Output the [x, y] coordinate of the center of the cell containing the given text.  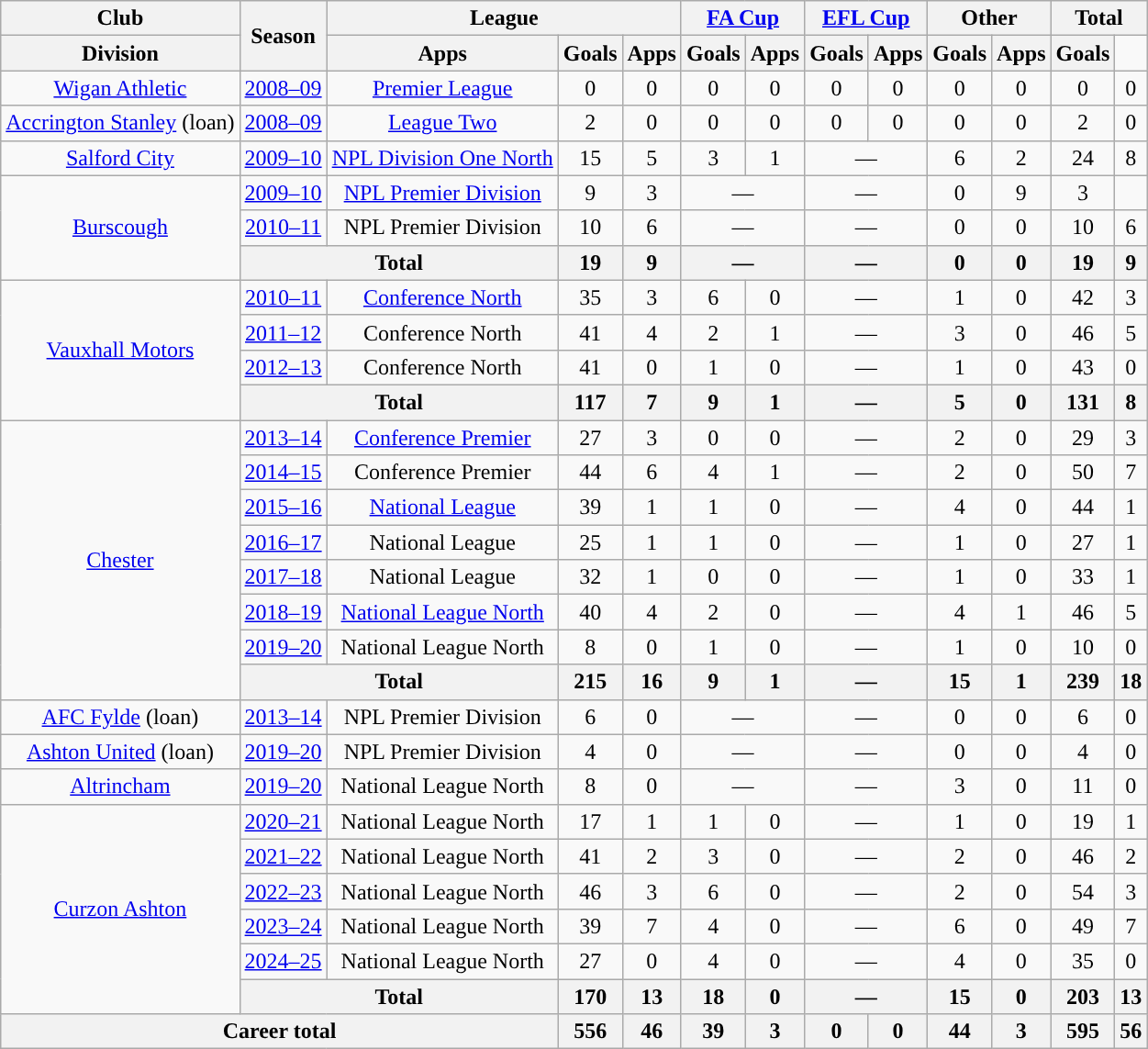
Salford City [120, 158]
11 [1083, 787]
40 [590, 612]
Ashton United (loan) [120, 752]
32 [590, 577]
2014–15 [283, 473]
2021–22 [283, 856]
42 [1083, 297]
203 [1083, 996]
Wigan Athletic [120, 88]
League [504, 18]
Division [120, 53]
AFC Fylde (loan) [120, 717]
2015–16 [283, 508]
215 [590, 682]
Premier League [442, 88]
56 [1131, 1032]
Accrington Stanley (loan) [120, 123]
Career total [280, 1032]
49 [1083, 926]
170 [590, 996]
2020–21 [283, 821]
29 [1083, 438]
24 [1083, 158]
17 [590, 821]
117 [590, 402]
2023–24 [283, 926]
54 [1083, 891]
2022–23 [283, 891]
Altrincham [120, 787]
2012–13 [283, 367]
50 [1083, 473]
16 [652, 682]
2024–25 [283, 961]
EFL Cup [866, 18]
556 [590, 1032]
239 [1083, 682]
Chester [120, 560]
NPL Division One North [442, 158]
2018–19 [283, 612]
Season [283, 36]
25 [590, 542]
131 [1083, 402]
43 [1083, 367]
2017–18 [283, 577]
33 [1083, 577]
Other [989, 18]
Vauxhall Motors [120, 350]
Burscough [120, 228]
595 [1083, 1032]
Club [120, 18]
League Two [442, 123]
2011–12 [283, 332]
Curzon Ashton [120, 909]
FA Cup [742, 18]
2016–17 [283, 542]
